Determine the [x, y] coordinate at the center of the cell enclosing the given text.  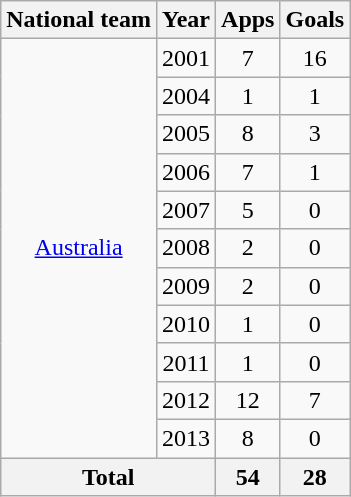
54 [248, 477]
3 [315, 134]
16 [315, 58]
2013 [186, 438]
2010 [186, 324]
2011 [186, 362]
National team [79, 20]
Total [108, 477]
2008 [186, 248]
2001 [186, 58]
12 [248, 400]
2006 [186, 172]
5 [248, 210]
28 [315, 477]
Australia [79, 248]
2005 [186, 134]
2004 [186, 96]
2012 [186, 400]
Goals [315, 20]
Year [186, 20]
Apps [248, 20]
2009 [186, 286]
2007 [186, 210]
